Pinpoint the cell where the given text exists, returning its (x, y) midpoint coordinate. 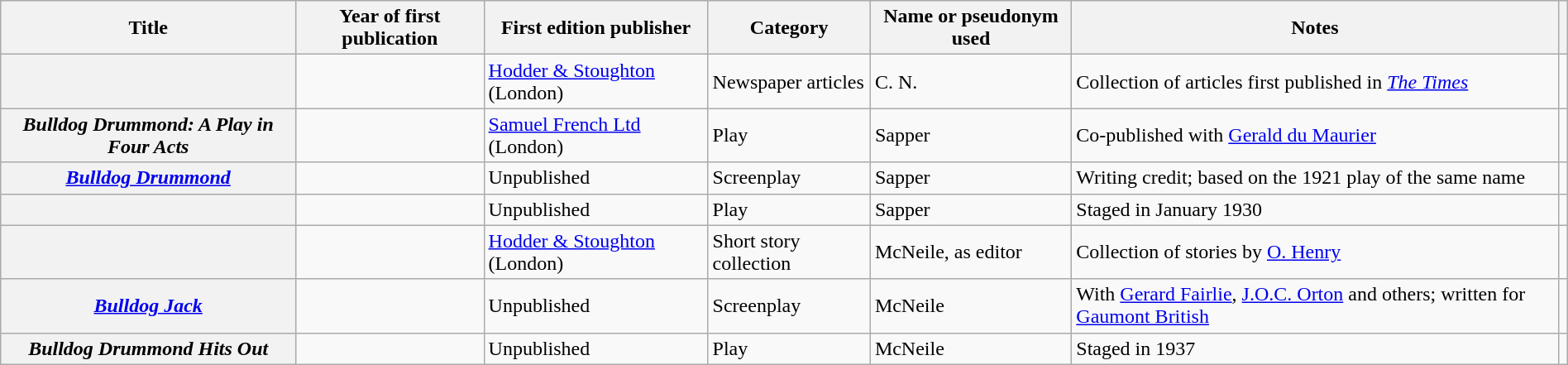
C. N. (971, 81)
Samuel French Ltd (London) (595, 136)
Newspaper articles (789, 81)
Co-published with Gerald du Maurier (1315, 136)
Bulldog Jack (149, 306)
McNeile, as editor (971, 252)
Bulldog Drummond: A Play in Four Acts (149, 136)
Writing credit; based on the 1921 play of the same name (1315, 178)
With Gerard Fairlie, J.O.C. Orton and others; written for Gaumont British (1315, 306)
Collection of articles first published in The Times (1315, 81)
First edition publisher (595, 28)
Short story collection (789, 252)
Staged in January 1930 (1315, 209)
Notes (1315, 28)
Year of first publication (390, 28)
Bulldog Drummond Hits Out (149, 348)
Title (149, 28)
Collection of stories by O. Henry (1315, 252)
Staged in 1937 (1315, 348)
Bulldog Drummond (149, 178)
Category (789, 28)
Name or pseudonym used (971, 28)
